Capture the cell that displays the provided text and extract its [X, Y] central coordinate. 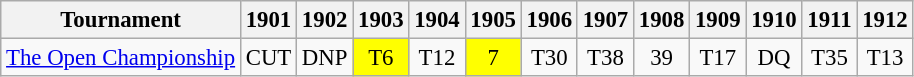
1906 [549, 20]
1909 [718, 20]
7 [493, 58]
1902 [325, 20]
T35 [830, 58]
T30 [549, 58]
1911 [830, 20]
Tournament [121, 20]
1903 [381, 20]
T38 [605, 58]
39 [662, 58]
DNP [325, 58]
1904 [437, 20]
1907 [605, 20]
DQ [774, 58]
T6 [381, 58]
1905 [493, 20]
T17 [718, 58]
1908 [662, 20]
T13 [885, 58]
1901 [268, 20]
1912 [885, 20]
T12 [437, 58]
CUT [268, 58]
The Open Championship [121, 58]
1910 [774, 20]
